Capture the cell that displays the provided text and extract its (X, Y) central coordinate. 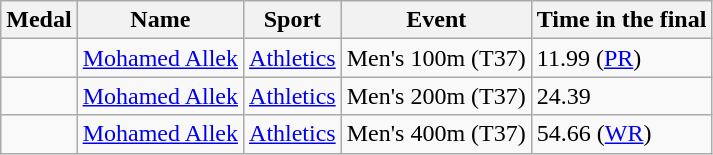
Medal (39, 20)
Sport (293, 20)
54.66 (WR) (622, 134)
Men's 200m (T37) (436, 96)
Men's 400m (T37) (436, 134)
24.39 (622, 96)
Name (160, 20)
Men's 100m (T37) (436, 58)
11.99 (PR) (622, 58)
Event (436, 20)
Time in the final (622, 20)
